Find where the given text appears and provide that cell's center as (X, Y) coordinate. 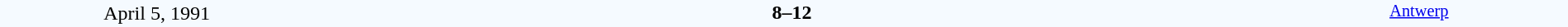
April 5, 1991 (157, 13)
Antwerp (1419, 13)
8–12 (791, 12)
